For the text-containing cell, return its midpoint in (x, y) coordinate format. 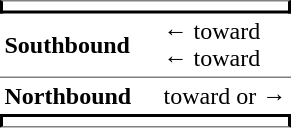
Southbound (80, 46)
toward or → (225, 95)
Northbound (80, 95)
← toward ← toward (225, 46)
